Scan for the cell matching the given text and deliver its (x, y) coordinate at center. 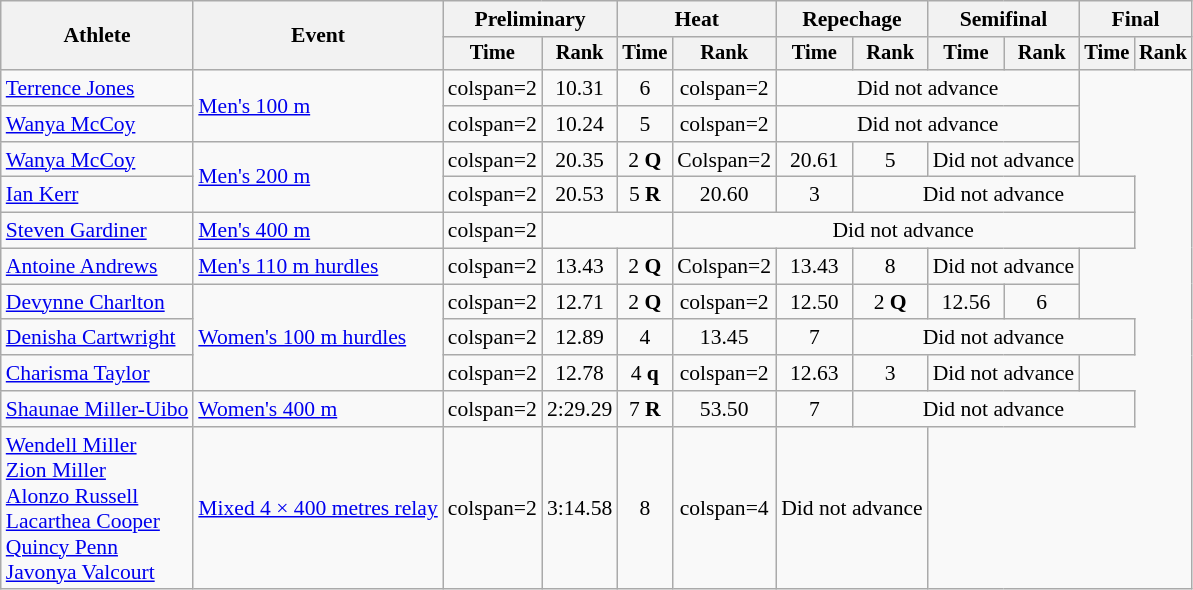
12.78 (580, 373)
4 q (644, 373)
Athlete (98, 36)
Antoine Andrews (98, 267)
Semifinal (1004, 19)
Mixed 4 × 400 metres relay (318, 508)
Repechage (852, 19)
3:14.58 (580, 508)
Final (1135, 19)
10.31 (580, 88)
53.50 (724, 409)
Steven Gardiner (98, 231)
20.53 (580, 195)
12.89 (580, 338)
Charisma Taylor (98, 373)
Preliminary (530, 19)
12.63 (814, 373)
Men's 100 m (318, 106)
20.35 (580, 160)
Heat (696, 19)
Denisha Cartwright (98, 338)
13.45 (724, 338)
Wendell MillerZion MillerAlonzo RussellLacarthea CooperQuincy PennJavonya Valcourt (98, 508)
Men's 400 m (318, 231)
20.61 (814, 160)
Terrence Jones (98, 88)
12.56 (966, 302)
Women's 400 m (318, 409)
12.71 (580, 302)
4 (644, 338)
5 R (644, 195)
2:29.29 (580, 409)
Men's 200 m (318, 178)
20.60 (724, 195)
Women's 100 m hurdles (318, 338)
Men's 110 m hurdles (318, 267)
Event (318, 36)
7 R (644, 409)
Shaunae Miller-Uibo (98, 409)
12.50 (814, 302)
10.24 (580, 124)
colspan=4 (724, 508)
Ian Kerr (98, 195)
Devynne Charlton (98, 302)
